Return (X, Y) of the center of cell containing provided text 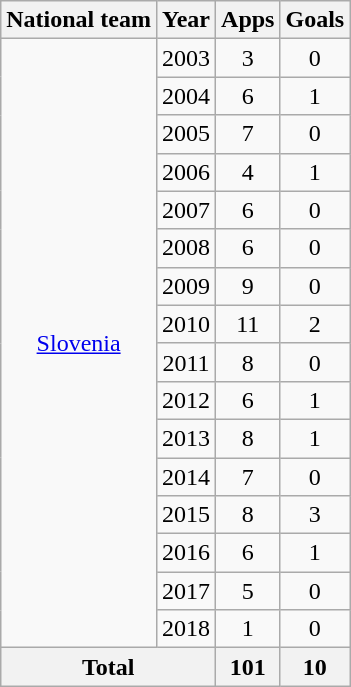
2009 (186, 286)
2005 (186, 134)
2 (315, 324)
Goals (315, 20)
2008 (186, 248)
4 (248, 172)
2013 (186, 438)
101 (248, 667)
2004 (186, 96)
Total (108, 667)
11 (248, 324)
National team (79, 20)
Year (186, 20)
Slovenia (79, 344)
2014 (186, 477)
2010 (186, 324)
2003 (186, 58)
2015 (186, 515)
2016 (186, 553)
2018 (186, 629)
5 (248, 591)
2011 (186, 362)
9 (248, 286)
10 (315, 667)
Apps (248, 20)
2006 (186, 172)
2017 (186, 591)
2007 (186, 210)
2012 (186, 400)
